Output the (X, Y) coordinate of the center of the cell containing the given text.  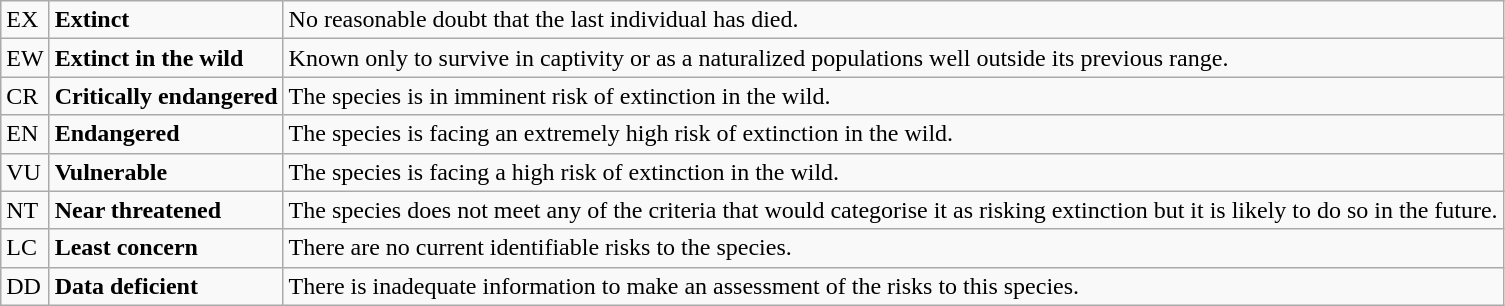
Known only to survive in captivity or as a naturalized populations well outside its previous range. (893, 58)
Data deficient (166, 286)
EN (25, 134)
Extinct (166, 20)
VU (25, 172)
CR (25, 96)
DD (25, 286)
Critically endangered (166, 96)
There are no current identifiable risks to the species. (893, 248)
The species is facing an extremely high risk of extinction in the wild. (893, 134)
No reasonable doubt that the last individual has died. (893, 20)
The species does not meet any of the criteria that would categorise it as risking extinction but it is likely to do so in the future. (893, 210)
Extinct in the wild (166, 58)
Endangered (166, 134)
The species is in imminent risk of extinction in the wild. (893, 96)
EW (25, 58)
There is inadequate information to make an assessment of the risks to this species. (893, 286)
The species is facing a high risk of extinction in the wild. (893, 172)
LC (25, 248)
EX (25, 20)
Least concern (166, 248)
NT (25, 210)
Near threatened (166, 210)
Vulnerable (166, 172)
